Find where the given text appears and provide that cell's center as (X, Y) coordinate. 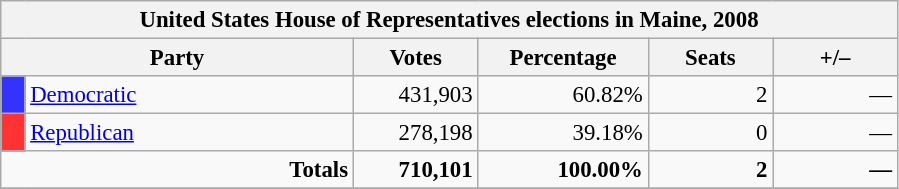
Totals (178, 170)
Percentage (563, 58)
Democratic (189, 95)
710,101 (416, 170)
Republican (189, 133)
0 (710, 133)
United States House of Representatives elections in Maine, 2008 (450, 20)
100.00% (563, 170)
431,903 (416, 95)
60.82% (563, 95)
278,198 (416, 133)
Votes (416, 58)
+/– (836, 58)
39.18% (563, 133)
Party (178, 58)
Seats (710, 58)
